From the cell containing the given text, extract its center point as [x, y] coordinate. 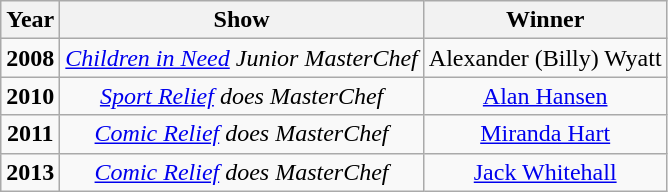
Miranda Hart [545, 134]
Year [30, 20]
Show [242, 20]
2011 [30, 134]
Alexander (Billy) Wyatt [545, 58]
Children in Need Junior MasterChef [242, 58]
Winner [545, 20]
2008 [30, 58]
Jack Whitehall [545, 172]
2010 [30, 96]
2013 [30, 172]
Alan Hansen [545, 96]
Sport Relief does MasterChef [242, 96]
